Locate the cell with the specified text and output its [x, y] center coordinate. 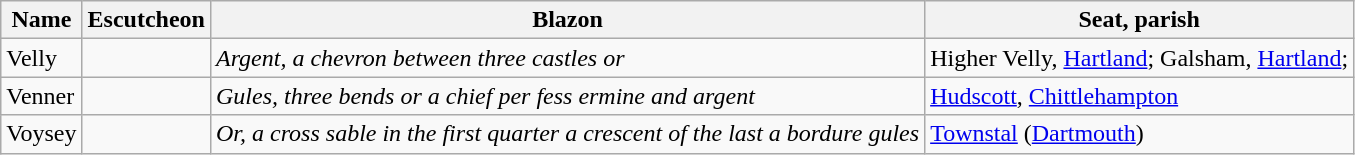
Townstal (Dartmouth) [1140, 134]
Blazon [567, 20]
Name [42, 20]
Or, a cross sable in the first quarter a crescent of the last a bordure gules [567, 134]
Venner [42, 96]
Escutcheon [146, 20]
Seat, parish [1140, 20]
Gules, three bends or a chief per fess ermine and argent [567, 96]
Hudscott, Chittlehampton [1140, 96]
Higher Velly, Hartland; Galsham, Hartland; [1140, 58]
Velly [42, 58]
Voysey [42, 134]
Argent, a chevron between three castles or [567, 58]
